Search for the cell housing the specified text and yield its [x, y] center coordinate. 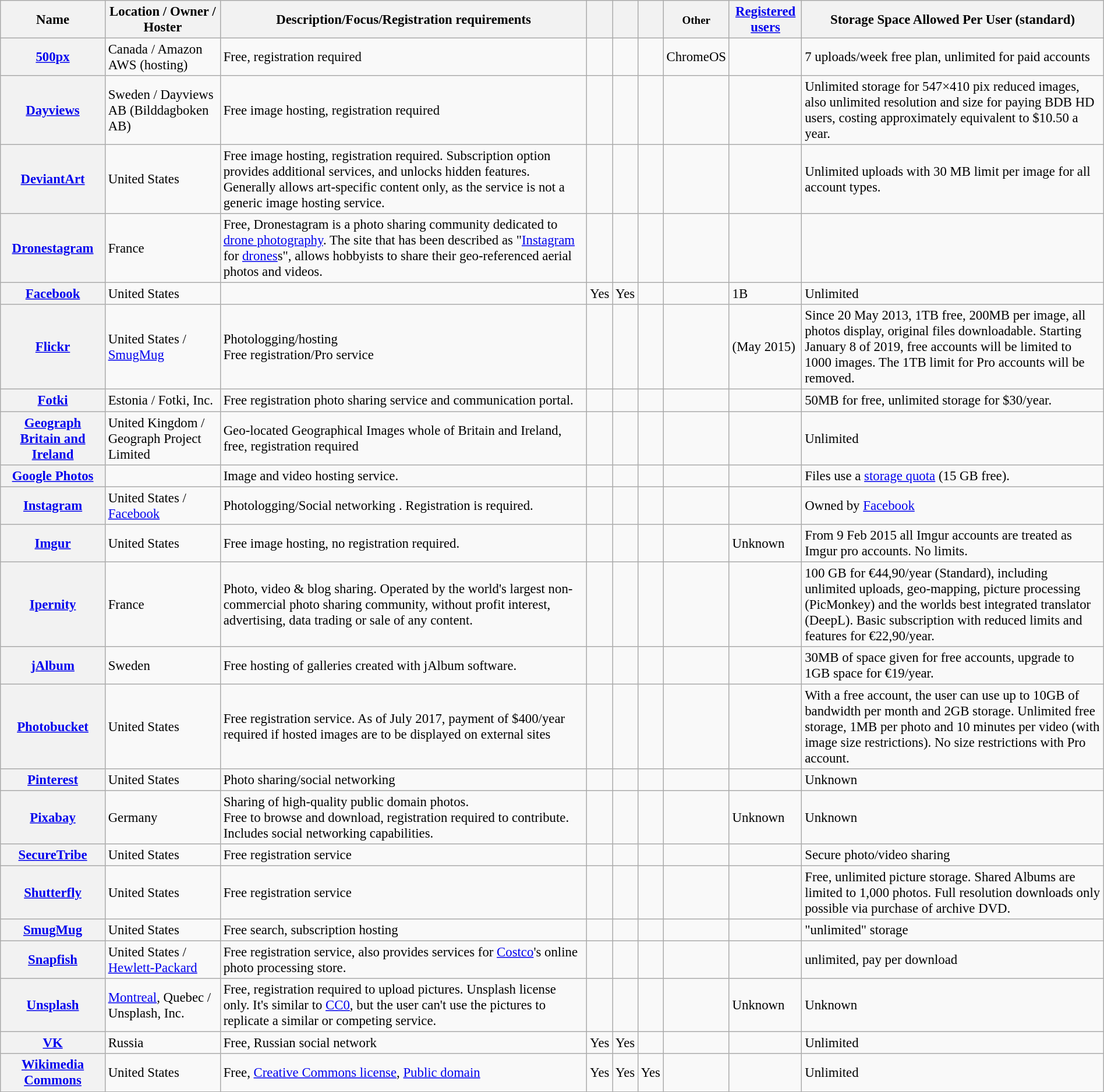
Photologging/hostingFree registration/Pro service [404, 348]
Pixabay [53, 817]
7 uploads/week free plan, unlimited for paid accounts [953, 57]
Free, unlimited picture storage. Shared Albums are limited to 1,000 photos. Full resolution downloads only possible via purchase of archive DVD. [953, 893]
Location / Owner / Hoster [162, 20]
Free image hosting, registration required [404, 111]
Sweden / Dayviews AB (Bilddagboken AB) [162, 111]
VK [53, 1043]
United Kingdom / Geograph Project Limited [162, 438]
Free registration photo sharing service and communication portal. [404, 400]
Free hosting of galleries created with jAlbum software. [404, 666]
50MB for free, unlimited storage for $30/year. [953, 400]
Name [53, 20]
jAlbum [53, 666]
Dronestagram [53, 248]
Ipernity [53, 604]
30MB of space given for free accounts, upgrade to 1GB space for €19/year. [953, 666]
Photologging/Social networking . Registration is required. [404, 505]
(May 2015) [765, 348]
From 9 Feb 2015 all Imgur accounts are treated as Imgur pro accounts. No limits. [953, 543]
Secure photo/video sharing [953, 855]
Free image hosting, no registration required. [404, 543]
Photo sharing/social networking [404, 780]
Flickr [53, 348]
Unsplash [53, 1005]
Free registration service. As of July 2017, payment of $400/year required if hosted images are to be displayed on external sites [404, 726]
DeviantArt [53, 179]
"unlimited" storage [953, 930]
Canada / Amazon AWS (hosting) [162, 57]
Imgur [53, 543]
Other [696, 20]
Owned by Facebook [953, 505]
Geograph Britain and Ireland [53, 438]
ChromeOS [696, 57]
Pinterest [53, 780]
United States / SmugMug [162, 348]
Sweden [162, 666]
unlimited, pay per download [953, 960]
Image and video hosting service. [404, 476]
Dayviews [53, 111]
Free, registration required [404, 57]
Russia [162, 1043]
Snapfish [53, 960]
Montreal, Quebec / Unsplash, Inc. [162, 1005]
Facebook [53, 294]
Shutterfly [53, 893]
Google Photos [53, 476]
Geo-located Geographical Images whole of Britain and Ireland, free, registration required [404, 438]
United States / Facebook [162, 505]
Fotki [53, 400]
Free search, subscription hosting [404, 930]
SecureTribe [53, 855]
United States / Hewlett-Packard [162, 960]
Instagram [53, 505]
Free, Russian social network [404, 1043]
1B [765, 294]
Estonia / Fotki, Inc. [162, 400]
Germany [162, 817]
500px [53, 57]
Files use a storage quota (15 GB free). [953, 476]
Free registration service, also provides services for Costco's online photo processing store. [404, 960]
Storage Space Allowed Per User (standard) [953, 20]
Free, Creative Commons license, Public domain [404, 1073]
Description/Focus/Registration requirements [404, 20]
Unlimited uploads with 30 MB limit per image for all account types. [953, 179]
SmugMug [53, 930]
Registered users [765, 20]
Photobucket [53, 726]
Wikimedia Commons [53, 1073]
